Determine the (x, y) coordinate at the center of the cell enclosing the given text.  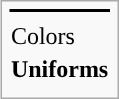
Colors (56, 36)
Uniforms (59, 69)
